Capture the cell that displays the provided text and extract its (X, Y) central coordinate. 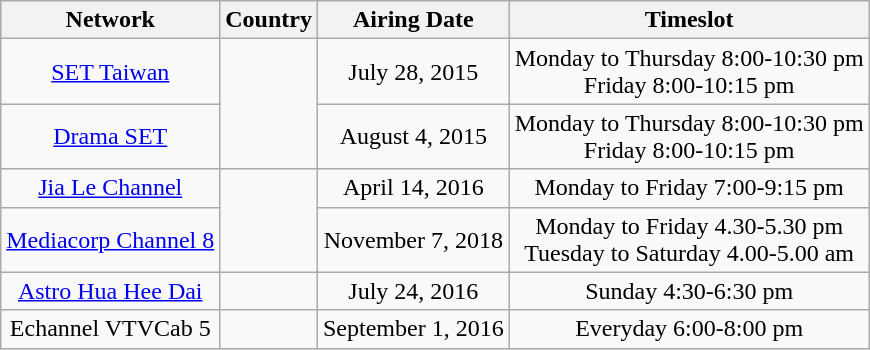
July 24, 2016 (413, 291)
Drama SET (110, 136)
July 28, 2015 (413, 72)
Jia Le Channel (110, 188)
Sunday 4:30-6:30 pm (689, 291)
Monday to Friday 7:00-9:15 pm (689, 188)
April 14, 2016 (413, 188)
August 4, 2015 (413, 136)
Country (269, 20)
Astro Hua Hee Dai (110, 291)
September 1, 2016 (413, 329)
Network (110, 20)
Airing Date (413, 20)
November 7, 2018 (413, 240)
SET Taiwan (110, 72)
Monday to Friday 4.30-5.30 pmTuesday to Saturday 4.00-5.00 am (689, 240)
Everyday 6:00-8:00 pm (689, 329)
Mediacorp Channel 8 (110, 240)
Echannel VTVCab 5 (110, 329)
Timeslot (689, 20)
